Search for the cell housing the specified text and yield its (X, Y) center coordinate. 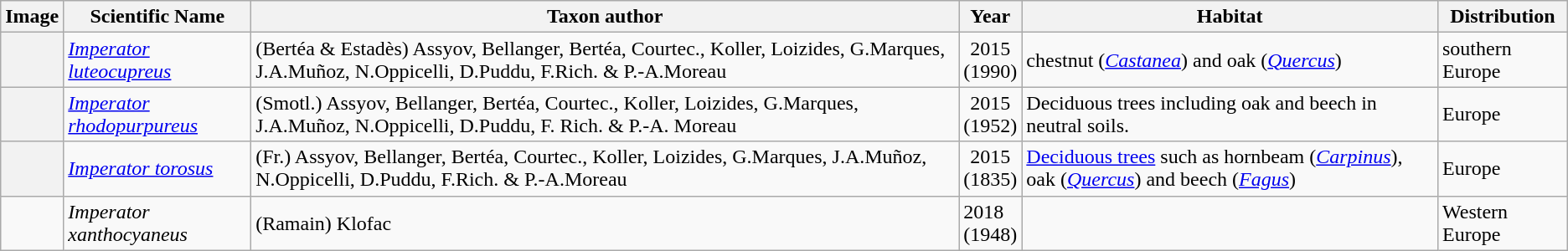
Image (32, 17)
(Smotl.) Assyov, Bellanger, Bertéa, Courtec., Koller, Loizides, G.Marques, J.A.Muñoz, N.Oppicelli, D.Puddu, F. Rich. & P.-A. Moreau (605, 114)
Scientific Name (157, 17)
2015(1990) (990, 60)
2018(1948) (990, 223)
chestnut (Castanea) and oak (Quercus) (1230, 60)
Deciduous trees such as hornbeam (Carpinus), oak (Quercus) and beech (Fagus) (1230, 169)
southern Europe (1503, 60)
Imperator luteocupreus (157, 60)
Deciduous trees including oak and beech in neutral soils. (1230, 114)
Distribution (1503, 17)
(Ramain) Klofac (605, 223)
(Bertéa & Estadès) Assyov, Bellanger, Bertéa, Courtec., Koller, Loizides, G.Marques, J.A.Muñoz, N.Oppicelli, D.Puddu, F.Rich. & P.-A.Moreau (605, 60)
Western Europe (1503, 223)
Imperator xanthocyaneus (157, 223)
2015(1835) (990, 169)
Imperator torosus (157, 169)
Taxon author (605, 17)
Year (990, 17)
Habitat (1230, 17)
Imperator rhodopurpureus (157, 114)
(Fr.) Assyov, Bellanger, Bertéa, Courtec., Koller, Loizides, G.Marques, J.A.Muñoz, N.Oppicelli, D.Puddu, F.Rich. & P.-A.Moreau (605, 169)
2015(1952) (990, 114)
